Identify which cell holds the provided text, then report its (x, y) central coordinate. 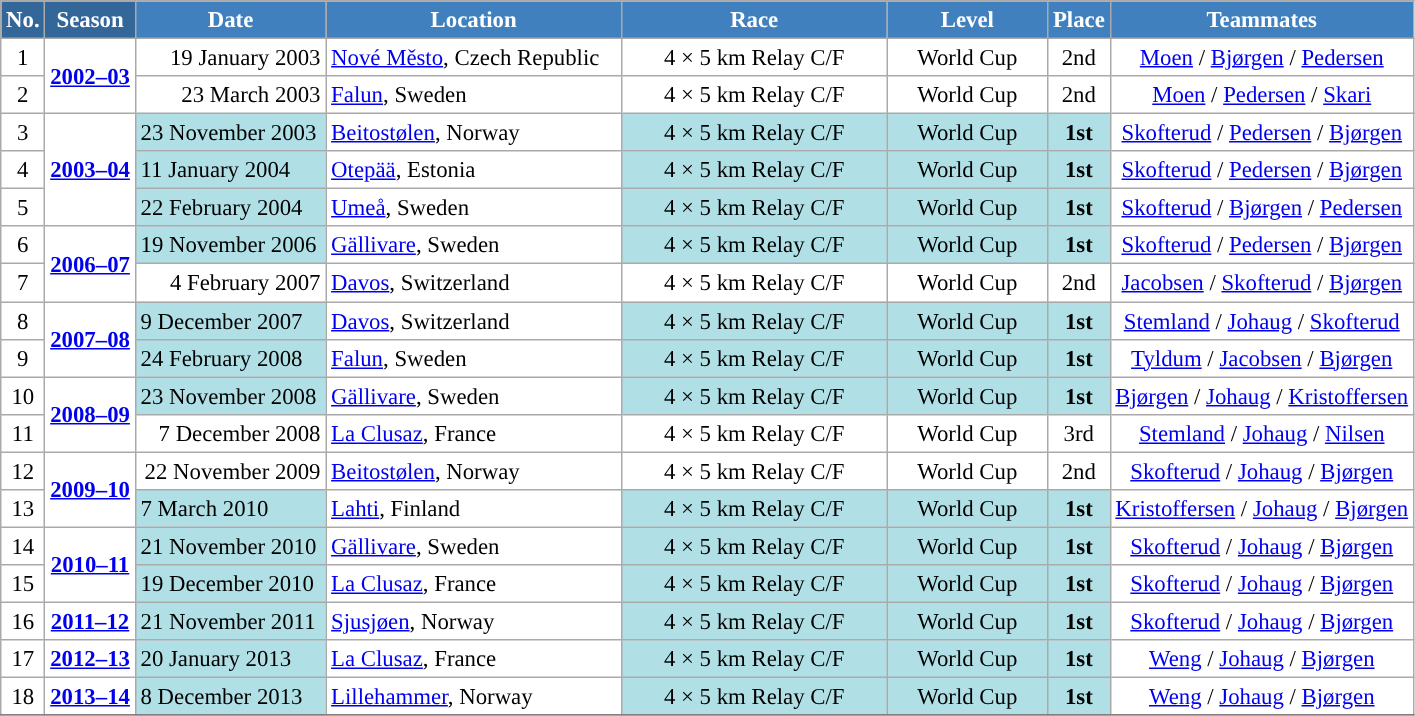
10 (23, 396)
Place (1079, 20)
7 March 2010 (230, 509)
2008–09 (90, 414)
21 November 2011 (230, 621)
17 (23, 659)
5 (23, 208)
8 December 2013 (230, 697)
Race (754, 20)
19 November 2006 (230, 245)
15 (23, 584)
19 January 2003 (230, 58)
13 (23, 509)
8 (23, 321)
19 December 2010 (230, 584)
Bjørgen / Johaug / Kristoffersen (1262, 396)
Umeå, Sweden (474, 208)
Skofterud / Bjørgen / Pedersen (1262, 208)
2009–10 (90, 490)
14 (23, 546)
4 February 2007 (230, 283)
2012–13 (90, 659)
24 February 2008 (230, 358)
Moen / Pedersen / Skari (1262, 95)
Lahti, Finland (474, 509)
3rd (1079, 433)
Jacobsen / Skofterud / Bjørgen (1262, 283)
2 (23, 95)
Date (230, 20)
Season (90, 20)
Tyldum / Jacobsen / Bjørgen (1262, 358)
Teammates (1262, 20)
1 (23, 58)
23 March 2003 (230, 95)
2002–03 (90, 76)
11 January 2004 (230, 170)
22 November 2009 (230, 471)
2013–14 (90, 697)
2011–12 (90, 621)
Kristoffersen / Johaug / Bjørgen (1262, 509)
Lillehammer, Norway (474, 697)
11 (23, 433)
Otepää, Estonia (474, 170)
20 January 2013 (230, 659)
6 (23, 245)
Moen / Bjørgen / Pedersen (1262, 58)
18 (23, 697)
23 November 2003 (230, 133)
22 February 2004 (230, 208)
No. (23, 20)
Location (474, 20)
21 November 2010 (230, 546)
2007–08 (90, 340)
Stemland / Johaug / Nilsen (1262, 433)
23 November 2008 (230, 396)
7 December 2008 (230, 433)
3 (23, 133)
7 (23, 283)
16 (23, 621)
12 (23, 471)
9 December 2007 (230, 321)
4 (23, 170)
2010–11 (90, 564)
2006–07 (90, 264)
Stemland / Johaug / Skofterud (1262, 321)
9 (23, 358)
Sjusjøen, Norway (474, 621)
Level (968, 20)
Nové Město, Czech Republic (474, 58)
2003–04 (90, 170)
